From the cell containing the given text, extract its center point as (X, Y) coordinate. 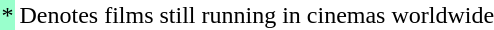
* (8, 15)
